Provide the (X, Y) coordinate of the cell's center where the given text is located.  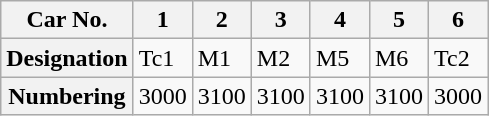
Car No. (67, 20)
3 (280, 20)
M6 (398, 58)
2 (222, 20)
5 (398, 20)
M1 (222, 58)
Tc2 (458, 58)
1 (162, 20)
Numbering (67, 96)
M5 (340, 58)
Designation (67, 58)
4 (340, 20)
6 (458, 20)
Tc1 (162, 58)
M2 (280, 58)
